Return (X, Y) of the center of cell containing provided text 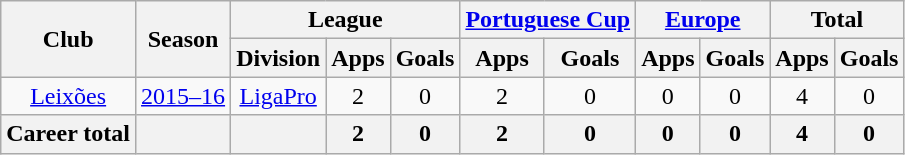
Division (278, 58)
Club (68, 39)
Total (837, 20)
Leixões (68, 96)
Career total (68, 134)
Portuguese Cup (548, 20)
2015–16 (184, 96)
Season (184, 39)
Europe (703, 20)
League (346, 20)
LigaPro (278, 96)
